For the text-containing cell, return its midpoint in (X, Y) coordinate format. 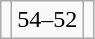
54–52 (48, 20)
